Return [x, y] of the center of cell containing provided text 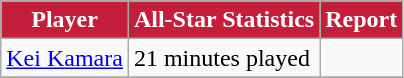
Report [362, 20]
21 minutes played [224, 58]
All-Star Statistics [224, 20]
Kei Kamara [65, 58]
Player [65, 20]
